Return the (x, y) coordinate for the center point of the cell that contains the specified text.  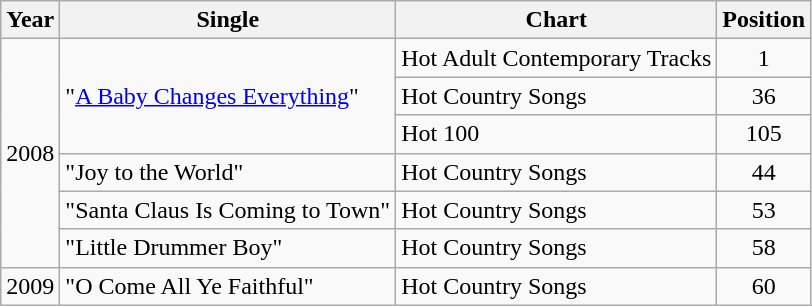
"Little Drummer Boy" (228, 248)
Chart (556, 20)
Hot 100 (556, 134)
Single (228, 20)
2009 (30, 286)
"Santa Claus Is Coming to Town" (228, 210)
Position (764, 20)
"A Baby Changes Everything" (228, 96)
"Joy to the World" (228, 172)
58 (764, 248)
36 (764, 96)
105 (764, 134)
"O Come All Ye Faithful" (228, 286)
53 (764, 210)
Year (30, 20)
Hot Adult Contemporary Tracks (556, 58)
60 (764, 286)
44 (764, 172)
2008 (30, 153)
1 (764, 58)
